Pinpoint the cell where the given text exists, returning its [x, y] midpoint coordinate. 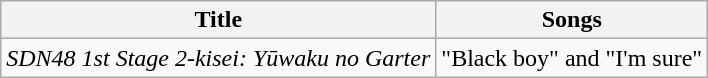
SDN48 1st Stage 2-kisei: Yūwaku no Garter [218, 58]
Title [218, 20]
"Black boy" and "I'm sure" [572, 58]
Songs [572, 20]
